Capture the cell that displays the provided text and extract its (x, y) central coordinate. 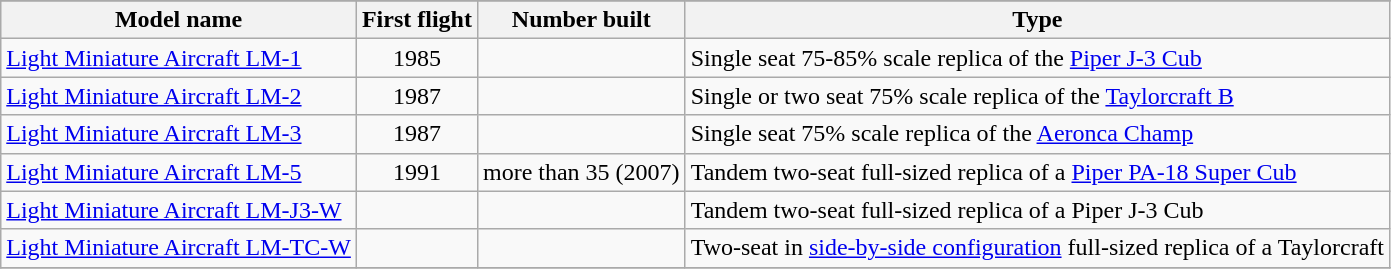
Two-seat in side-by-side configuration full-sized replica of a Taylorcraft (1037, 248)
Model name (179, 20)
Single seat 75% scale replica of the Aeronca Champ (1037, 134)
Light Miniature Aircraft LM-J3-W (179, 210)
Single or two seat 75% scale replica of the Taylorcraft B (1037, 96)
Number built (581, 20)
Tandem two-seat full-sized replica of a Piper J-3 Cub (1037, 210)
1991 (416, 172)
First flight (416, 20)
Light Miniature Aircraft LM-1 (179, 58)
more than 35 (2007) (581, 172)
Light Miniature Aircraft LM-5 (179, 172)
Light Miniature Aircraft LM-TC-W (179, 248)
1985 (416, 58)
Tandem two-seat full-sized replica of a Piper PA-18 Super Cub (1037, 172)
Light Miniature Aircraft LM-3 (179, 134)
Type (1037, 20)
Single seat 75-85% scale replica of the Piper J-3 Cub (1037, 58)
Light Miniature Aircraft LM-2 (179, 96)
